Pinpoint the cell where the given text exists, returning its [X, Y] midpoint coordinate. 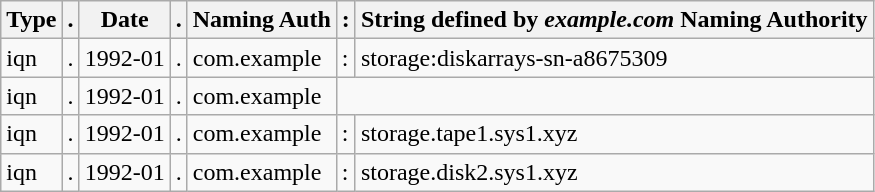
String defined by example.com Naming Authority [614, 20]
Date [124, 20]
storage.tape1.sys1.xyz [614, 134]
Naming Auth [262, 20]
storage.disk2.sys1.xyz [614, 172]
storage:diskarrays-sn-a8675309 [614, 58]
Type [32, 20]
